Search for the cell housing the specified text and yield its [X, Y] center coordinate. 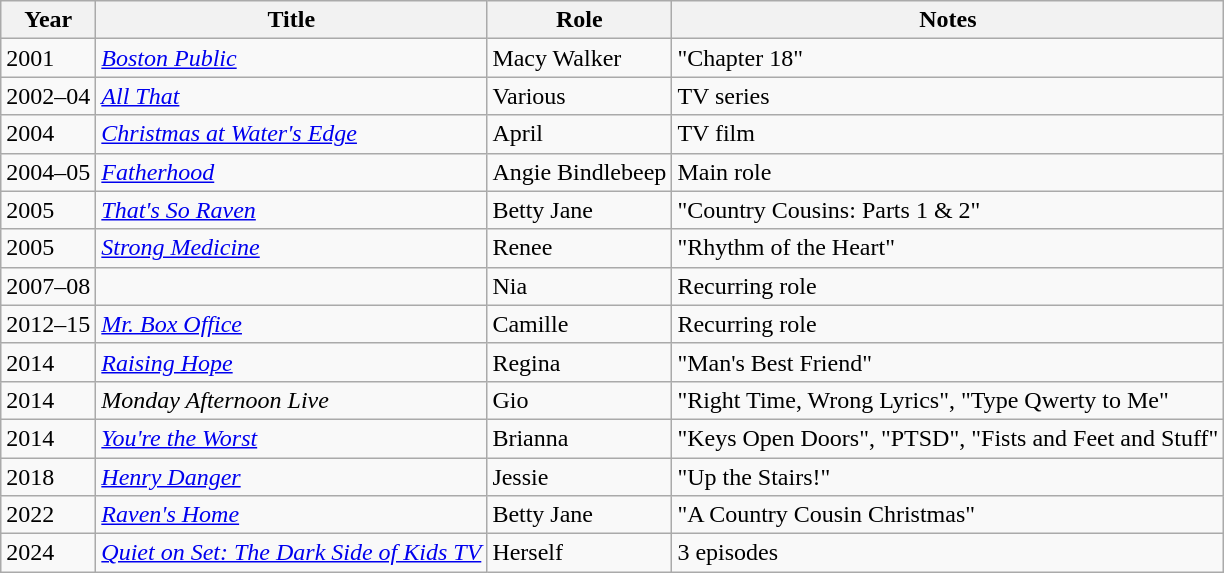
Angie Bindlebeep [580, 172]
Raven's Home [292, 515]
Various [580, 96]
Henry Danger [292, 477]
All That [292, 96]
Brianna [580, 438]
You're the Worst [292, 438]
2024 [48, 553]
Gio [580, 400]
Year [48, 20]
2007–08 [48, 286]
2018 [48, 477]
Role [580, 20]
"Up the Stairs!" [948, 477]
2002–04 [48, 96]
"Rhythm of the Heart" [948, 248]
Monday Afternoon Live [292, 400]
That's So Raven [292, 210]
3 episodes [948, 553]
"Country Cousins: Parts 1 & 2" [948, 210]
Christmas at Water's Edge [292, 134]
Renee [580, 248]
Regina [580, 362]
2004–05 [48, 172]
Herself [580, 553]
April [580, 134]
Jessie [580, 477]
"Right Time, Wrong Lyrics", "Type Qwerty to Me" [948, 400]
TV series [948, 96]
Camille [580, 324]
Quiet on Set: The Dark Side of Kids TV [292, 553]
"Keys Open Doors", "PTSD", "Fists and Feet and Stuff" [948, 438]
Fatherhood [292, 172]
Raising Hope [292, 362]
Macy Walker [580, 58]
2004 [48, 134]
Title [292, 20]
"Chapter 18" [948, 58]
Nia [580, 286]
Main role [948, 172]
2022 [48, 515]
Mr. Box Office [292, 324]
Boston Public [292, 58]
2001 [48, 58]
"A Country Cousin Christmas" [948, 515]
Strong Medicine [292, 248]
TV film [948, 134]
Notes [948, 20]
2012–15 [48, 324]
"Man's Best Friend" [948, 362]
